Return the [x, y] coordinate for the center point of the cell that contains the specified text.  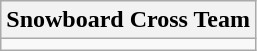
Snowboard Cross Team [128, 20]
